Detect which cell encompasses the target text, then output its (x, y) center coordinate. 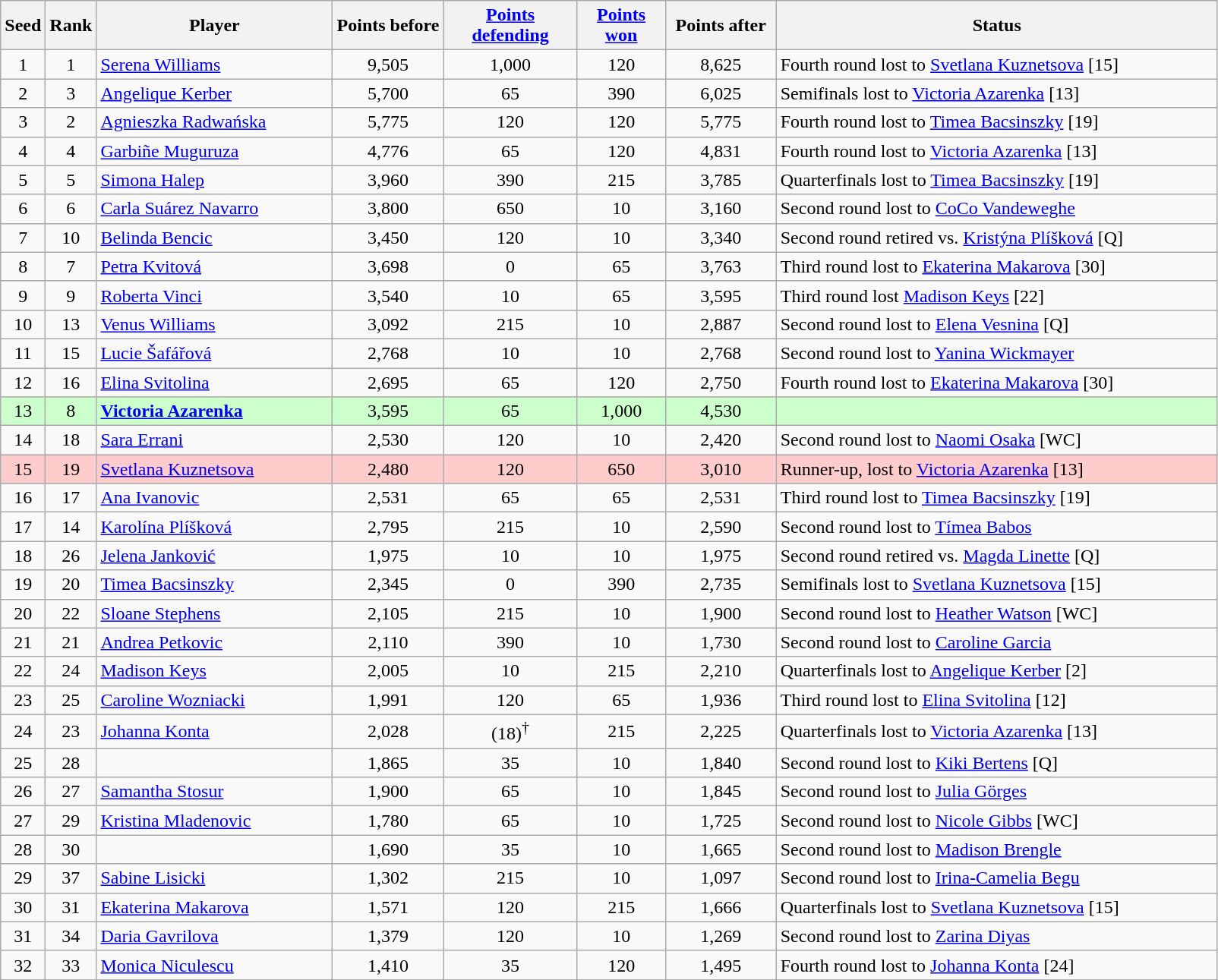
32 (23, 965)
1,730 (721, 642)
Johanna Konta (214, 732)
1,690 (388, 849)
12 (23, 382)
Quarterfinals lost to Timea Bacsinszky [19] (996, 180)
2,695 (388, 382)
Second round lost to Tímea Babos (996, 527)
Semifinals lost to Svetlana Kuznetsova [15] (996, 585)
Venus Williams (214, 324)
Lucie Šafářová (214, 353)
Simona Halep (214, 180)
Status (996, 26)
Petra Kvitová (214, 266)
Points before (388, 26)
Sabine Lisicki (214, 878)
3,340 (721, 238)
(18)† (510, 732)
Quarterfinals lost to Angelique Kerber [2] (996, 671)
Second round lost to Irina-Camelia Begu (996, 878)
2,005 (388, 671)
Timea Bacsinszky (214, 585)
Second round lost to Naomi Osaka [WC] (996, 440)
2,225 (721, 732)
Second round lost to Kiki Bertens [Q] (996, 763)
Points after (721, 26)
1,845 (721, 792)
3,540 (388, 295)
Second round lost to Heather Watson [WC] (996, 613)
Samantha Stosur (214, 792)
Agnieszka Radwańska (214, 122)
Second round lost to CoCo Vandeweghe (996, 209)
1,410 (388, 965)
3,698 (388, 266)
1,666 (721, 907)
Roberta Vinci (214, 295)
Serena Williams (214, 65)
2,345 (388, 585)
Seed (23, 26)
34 (71, 936)
Angelique Kerber (214, 93)
Fourth round lost to Svetlana Kuznetsova [15] (996, 65)
Ana Ivanovic (214, 498)
Garbiñe Muguruza (214, 151)
Svetlana Kuznetsova (214, 469)
Semifinals lost to Victoria Azarenka [13] (996, 93)
Elina Svitolina (214, 382)
Second round lost to Caroline Garcia (996, 642)
1,571 (388, 907)
1,495 (721, 965)
2,530 (388, 440)
Rank (71, 26)
Monica Niculescu (214, 965)
Points defending (510, 26)
2,480 (388, 469)
Second round lost to Madison Brengle (996, 849)
2,420 (721, 440)
Karolína Plíšková (214, 527)
33 (71, 965)
Fourth round lost to Timea Bacsinszky [19] (996, 122)
Points won (621, 26)
Ekaterina Makarova (214, 907)
1,725 (721, 821)
Madison Keys (214, 671)
Caroline Wozniacki (214, 700)
4,530 (721, 411)
4,776 (388, 151)
Third round lost to Timea Bacsinszky [19] (996, 498)
Second round retired vs. Kristýna Plíšková [Q] (996, 238)
3,800 (388, 209)
3,763 (721, 266)
Third round lost to Ekaterina Makarova [30] (996, 266)
2,028 (388, 732)
3,960 (388, 180)
Kristina Mladenovic (214, 821)
Sara Errani (214, 440)
1,991 (388, 700)
3,785 (721, 180)
Sloane Stephens (214, 613)
37 (71, 878)
2,750 (721, 382)
2,105 (388, 613)
Quarterfinals lost to Svetlana Kuznetsova [15] (996, 907)
1,665 (721, 849)
3,092 (388, 324)
Quarterfinals lost to Victoria Azarenka [13] (996, 732)
Belinda Bencic (214, 238)
3,450 (388, 238)
Fourth round lost to Ekaterina Makarova [30] (996, 382)
1,840 (721, 763)
Third round lost to Elina Svitolina [12] (996, 700)
Victoria Azarenka (214, 411)
2,887 (721, 324)
1,302 (388, 878)
1,379 (388, 936)
3,160 (721, 209)
8,625 (721, 65)
Fourth round lost to Victoria Azarenka [13] (996, 151)
1,097 (721, 878)
2,795 (388, 527)
Second round lost to Zarina Diyas (996, 936)
Second round lost to Julia Görges (996, 792)
2,210 (721, 671)
1,865 (388, 763)
Second round lost to Nicole Gibbs [WC] (996, 821)
Jelena Janković (214, 556)
6,025 (721, 93)
2,110 (388, 642)
Andrea Petkovic (214, 642)
Fourth round lost to Johanna Konta [24] (996, 965)
5,700 (388, 93)
Runner-up, lost to Victoria Azarenka [13] (996, 469)
Second round retired vs. Magda Linette [Q] (996, 556)
Daria Gavrilova (214, 936)
Second round lost to Yanina Wickmayer (996, 353)
Carla Suárez Navarro (214, 209)
1,780 (388, 821)
2,735 (721, 585)
9,505 (388, 65)
1,936 (721, 700)
Third round lost Madison Keys [22] (996, 295)
3,010 (721, 469)
1,269 (721, 936)
11 (23, 353)
4,831 (721, 151)
2,590 (721, 527)
Second round lost to Elena Vesnina [Q] (996, 324)
Player (214, 26)
